Return the (X, Y) coordinate for the center point of the cell that contains the specified text.  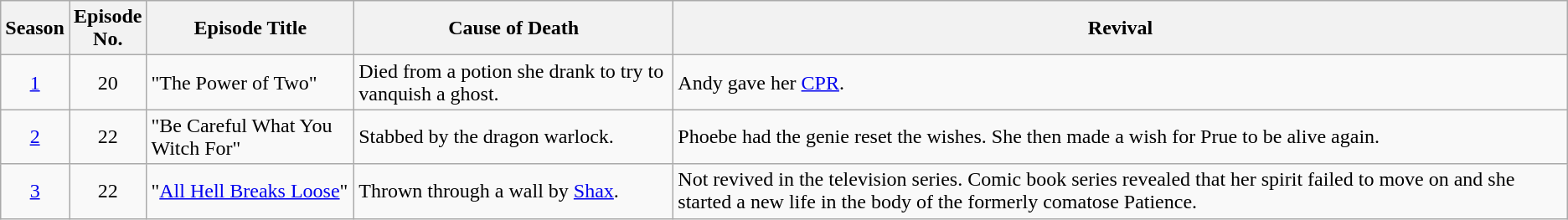
Died from a potion she drank to try to vanquish a ghost. (514, 82)
1 (35, 82)
3 (35, 191)
Season (35, 28)
"Be Careful What You Witch For" (250, 137)
EpisodeNo. (107, 28)
2 (35, 137)
Phoebe had the genie reset the wishes. She then made a wish for Prue to be alive again. (1121, 137)
Revival (1121, 28)
Episode Title (250, 28)
Stabbed by the dragon warlock. (514, 137)
Cause of Death (514, 28)
Andy gave her CPR. (1121, 82)
20 (107, 82)
Thrown through a wall by Shax. (514, 191)
"All Hell Breaks Loose" (250, 191)
"The Power of Two" (250, 82)
